Return [x, y] of the center of cell containing provided text 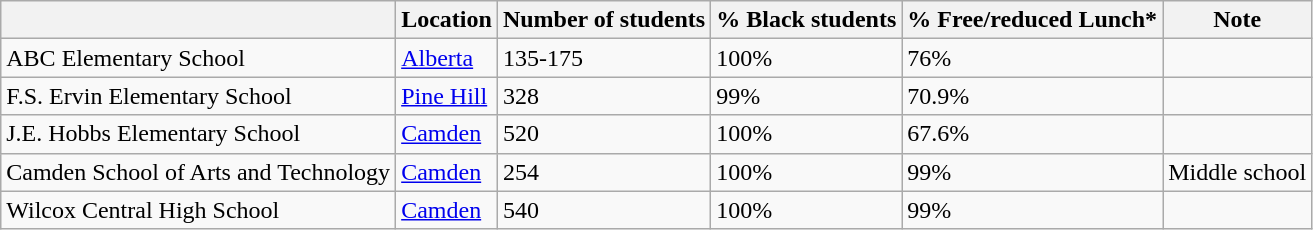
Wilcox Central High School [198, 210]
70.9% [1032, 96]
J.E. Hobbs Elementary School [198, 134]
Middle school [1238, 172]
% Free/reduced Lunch* [1032, 20]
Number of students [604, 20]
Alberta [447, 58]
Pine Hill [447, 96]
540 [604, 210]
76% [1032, 58]
F.S. Ervin Elementary School [198, 96]
135-175 [604, 58]
Camden School of Arts and Technology [198, 172]
Note [1238, 20]
% Black students [806, 20]
Location [447, 20]
254 [604, 172]
ABC Elementary School [198, 58]
328 [604, 96]
67.6% [1032, 134]
520 [604, 134]
